Search for the cell housing the specified text and yield its [x, y] center coordinate. 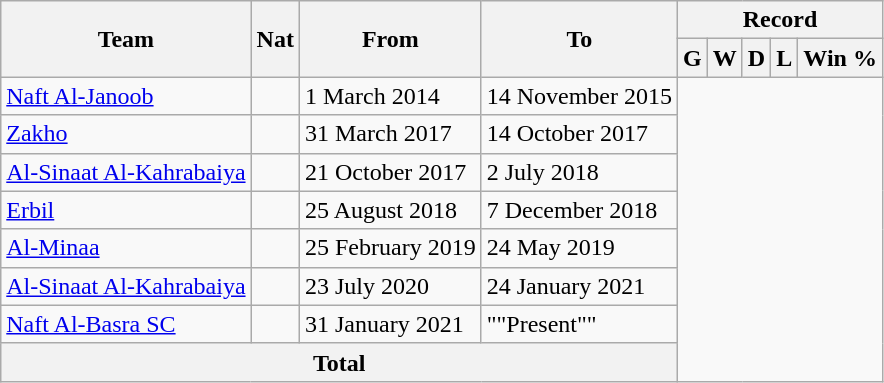
7 December 2018 [579, 210]
Team [126, 39]
Nat [275, 39]
W [724, 58]
L [784, 58]
Zakho [126, 134]
2 July 2018 [579, 172]
31 January 2021 [390, 324]
Erbil [126, 210]
Naft Al-Basra SC [126, 324]
G [693, 58]
14 October 2017 [579, 134]
25 February 2019 [390, 248]
24 January 2021 [579, 286]
""Present"" [579, 324]
To [579, 39]
25 August 2018 [390, 210]
1 March 2014 [390, 96]
Record [780, 20]
24 May 2019 [579, 248]
23 July 2020 [390, 286]
21 October 2017 [390, 172]
Al-Minaa [126, 248]
31 March 2017 [390, 134]
Total [340, 362]
14 November 2015 [579, 96]
Naft Al-Janoob [126, 96]
From [390, 39]
D [756, 58]
Win % [840, 58]
